Return the (x, y) coordinate for the center point of the cell that contains the specified text.  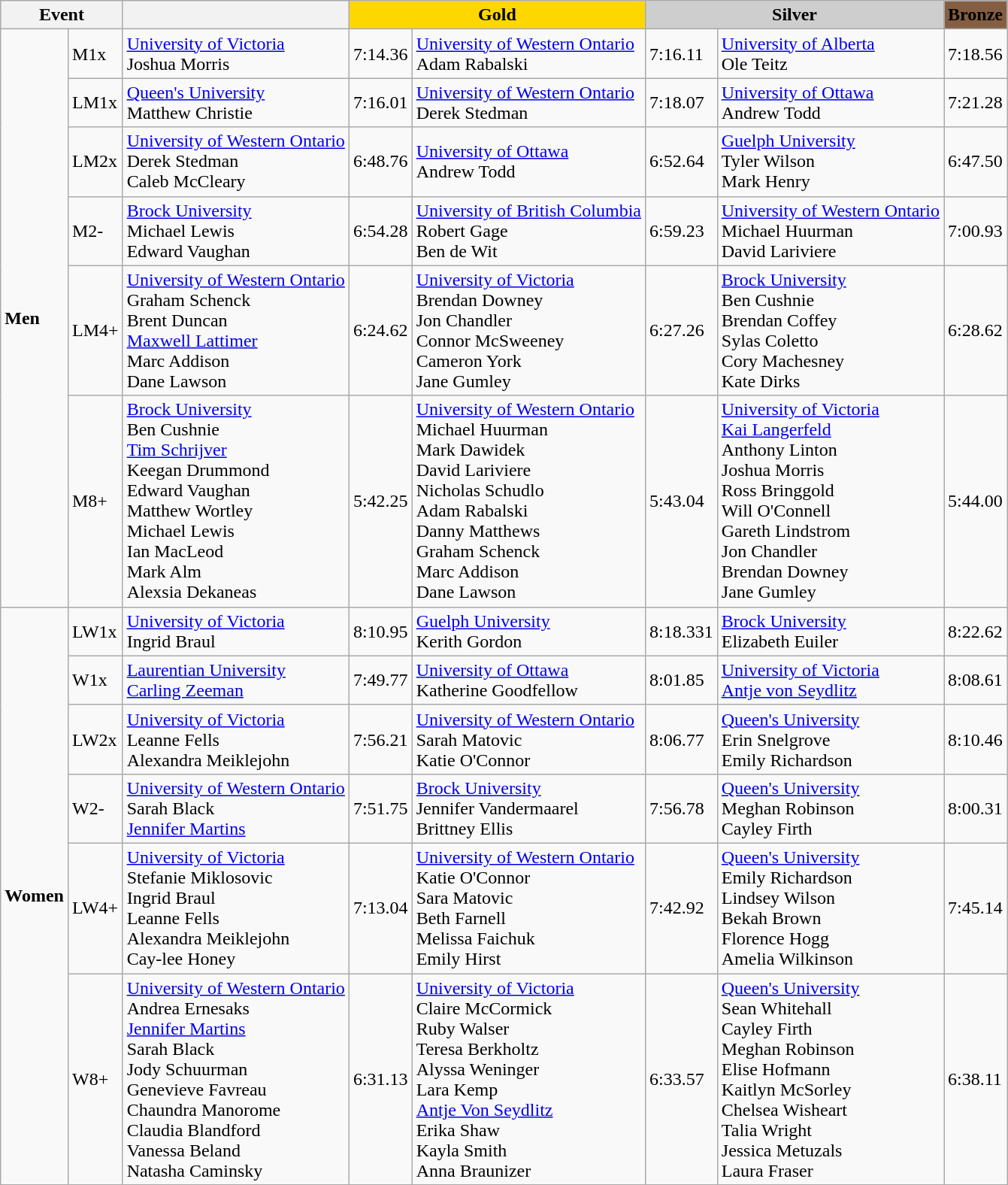
University of Western OntarioGraham SchenckBrent DuncanMaxwell LattimerMarc AddisonDane Lawson (236, 331)
LW4+ (95, 908)
7:56.21 (380, 739)
Queen's UniversityMatthew Christie (236, 102)
M1x (95, 54)
University of VictoriaLeanne FellsAlexandra Meiklejohn (236, 739)
University of VictoriaStefanie MiklosovicIngrid BraulLeanne FellsAlexandra MeiklejohnCay-lee Honey (236, 908)
6:48.76 (380, 162)
8:08.61 (976, 680)
8:22.62 (976, 632)
7:16.11 (682, 54)
University of Western OntarioAdam Rabalski (528, 54)
University of Western OntarioDerek Stedman (528, 102)
6:47.50 (976, 162)
University of British ColumbiaRobert GageBen de Wit (528, 231)
8:06.77 (682, 739)
7:18.56 (976, 54)
M8+ (95, 501)
Brock UniversityJennifer VandermaarelBrittney Ellis (528, 808)
Bronze (976, 15)
Queen's UniversitySean WhitehallCayley FirthMeghan RobinsonElise HofmannKaitlyn McSorleyChelsea WisheartTalia WrightJessica MetuzalsLaura Fraser (830, 1078)
University of VictoriaClaire McCormickRuby WalserTeresa BerkholtzAlyssa WeningerLara KempAntje Von SeydlitzErika ShawKayla SmithAnna Braunizer (528, 1078)
7:18.07 (682, 102)
7:42.92 (682, 908)
6:59.23 (682, 231)
Brock UniversityMichael LewisEdward Vaughan (236, 231)
7:51.75 (380, 808)
7:13.04 (380, 908)
M2- (95, 231)
Men (35, 318)
University of VictoriaIngrid Braul (236, 632)
6:38.11 (976, 1078)
Brock UniversityBen CushnieBrendan CoffeySylas ColettoCory MachesneyKate Dirks (830, 331)
University of Western OntarioKatie O'ConnorSara MatovicBeth FarnellMelissa FaichukEmily Hirst (528, 908)
7:21.28 (976, 102)
Brock UniversityElizabeth Euiler (830, 632)
7:45.14 (976, 908)
7:49.77 (380, 680)
University of VictoriaAntje von Seydlitz (830, 680)
Women (35, 896)
8:10.46 (976, 739)
W1x (95, 680)
Laurentian UniversityCarling Zeeman (236, 680)
7:14.36 (380, 54)
University of VictoriaJoshua Morris (236, 54)
University of Western OntarioSarah BlackJennifer Martins (236, 808)
6:28.62 (976, 331)
LM1x (95, 102)
Queen's UniversityErin SnelgroveEmily Richardson (830, 739)
Guelph UniversityKerith Gordon (528, 632)
University of Western OntarioMichael HuurmanDavid Lariviere (830, 231)
University of VictoriaKai LangerfeldAnthony LintonJoshua MorrisRoss BringgoldWill O'ConnellGareth LindstromJon ChandlerBrendan DowneyJane Gumley (830, 501)
7:56.78 (682, 808)
Gold (497, 15)
7:16.01 (380, 102)
LW1x (95, 632)
University of VictoriaBrendan DowneyJon ChandlerConnor McSweeneyCameron YorkJane Gumley (528, 331)
W2- (95, 808)
LW2x (95, 739)
8:01.85 (682, 680)
Guelph UniversityTyler WilsonMark Henry (830, 162)
7:00.93 (976, 231)
8:10.95 (380, 632)
5:44.00 (976, 501)
University of Western OntarioDerek StedmanCaleb McCleary (236, 162)
LM4+ (95, 331)
6:52.64 (682, 162)
6:27.26 (682, 331)
Brock UniversityBen CushnieTim SchrijverKeegan DrummondEdward VaughanMatthew WortleyMichael LewisIan MacLeodMark AlmAlexsia Dekaneas (236, 501)
6:54.28 (380, 231)
LM2x (95, 162)
6:33.57 (682, 1078)
Event (62, 15)
University of OttawaKatherine Goodfellow (528, 680)
Queen's UniversityMeghan RobinsonCayley Firth (830, 808)
5:42.25 (380, 501)
Queen's UniversityEmily RichardsonLindsey WilsonBekah BrownFlorence HoggAmelia Wilkinson (830, 908)
8:00.31 (976, 808)
University of Western OntarioSarah MatovicKatie O'Connor (528, 739)
5:43.04 (682, 501)
6:24.62 (380, 331)
Silver (795, 15)
University of AlbertaOle Teitz (830, 54)
W8+ (95, 1078)
6:31.13 (380, 1078)
8:18.331 (682, 632)
